Search for the cell housing the specified text and yield its [X, Y] center coordinate. 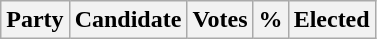
% [270, 20]
Votes [220, 20]
Candidate [128, 20]
Party [35, 20]
Elected [332, 20]
